Pinpoint the cell where the given text exists, returning its (x, y) midpoint coordinate. 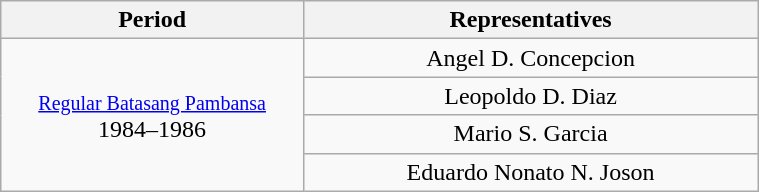
Eduardo Nonato N. Joson (530, 172)
Regular Batasang Pambansa1984–1986 (152, 115)
Mario S. Garcia (530, 134)
Period (152, 20)
Representatives (530, 20)
Angel D. Concepcion (530, 58)
Leopoldo D. Diaz (530, 96)
